Identify which cell holds the provided text, then report its [X, Y] central coordinate. 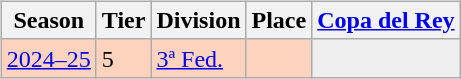
3ª Fed. [198, 58]
2024–25 [48, 58]
Tier [124, 20]
Division [198, 20]
Place [279, 20]
Season [48, 20]
Copa del Rey [386, 20]
5 [124, 58]
